Return the [x, y] coordinate for the center point of the cell that contains the specified text.  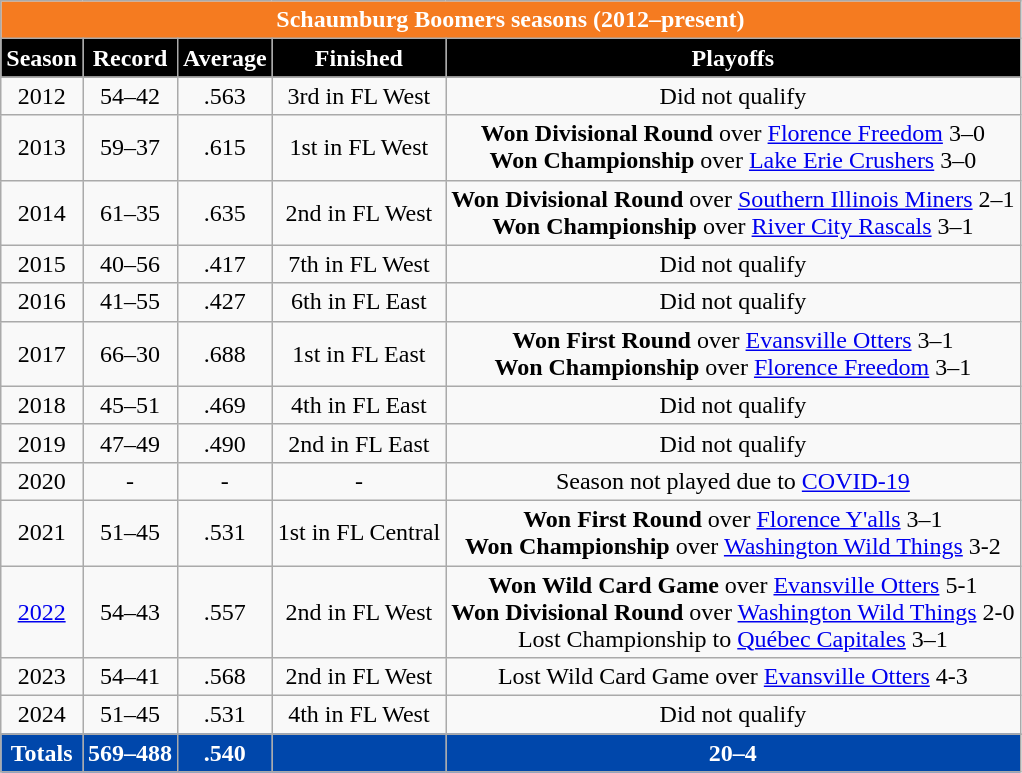
Season [42, 58]
.557 [226, 612]
Won Divisional Round over Florence Freedom 3–0 Won Championship over Lake Erie Crushers 3–0 [733, 148]
47–49 [130, 443]
569–488 [130, 753]
40–56 [130, 264]
2012 [42, 96]
3rd in FL West [359, 96]
54–43 [130, 612]
2019 [42, 443]
.417 [226, 264]
2023 [42, 677]
Won First Round over Florence Y'alls 3–1 Won Championship over Washington Wild Things 3-2 [733, 532]
.635 [226, 212]
2018 [42, 405]
2nd in FL East [359, 443]
Season not played due to COVID-19 [733, 481]
.688 [226, 354]
2016 [42, 302]
Won Wild Card Game over Evansville Otters 5-1 Won Divisional Round over Washington Wild Things 2-0 Lost Championship to Québec Capitales 3–1 [733, 612]
.568 [226, 677]
4th in FL East [359, 405]
Playoffs [733, 58]
Won First Round over Evansville Otters 3–1 Won Championship over Florence Freedom 3–1 [733, 354]
2017 [42, 354]
Schaumburg Boomers seasons (2012–present) [510, 20]
Won Divisional Round over Southern Illinois Miners 2–1 Won Championship over River City Rascals 3–1 [733, 212]
2022 [42, 612]
20–4 [733, 753]
7th in FL West [359, 264]
.427 [226, 302]
1st in FL East [359, 354]
Lost Wild Card Game over Evansville Otters 4-3 [733, 677]
41–55 [130, 302]
4th in FL West [359, 715]
61–35 [130, 212]
Totals [42, 753]
2020 [42, 481]
2024 [42, 715]
2014 [42, 212]
.469 [226, 405]
1st in FL West [359, 148]
54–42 [130, 96]
66–30 [130, 354]
.540 [226, 753]
2015 [42, 264]
2021 [42, 532]
Average [226, 58]
.490 [226, 443]
1st in FL Central [359, 532]
.563 [226, 96]
Record [130, 58]
54–41 [130, 677]
2013 [42, 148]
Finished [359, 58]
6th in FL East [359, 302]
59–37 [130, 148]
45–51 [130, 405]
.615 [226, 148]
